For the text-containing cell, return its midpoint in [x, y] coordinate format. 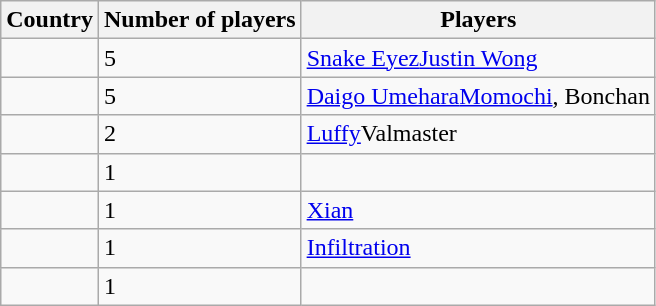
Players [478, 20]
Country [50, 20]
2 [200, 134]
Xian [478, 210]
LuffyValmaster [478, 134]
Infiltration [478, 248]
Number of players [200, 20]
Daigo UmeharaMomochi, Bonchan [478, 96]
Snake EyezJustin Wong [478, 58]
